Provide the (x, y) coordinate of the cell's center where the given text is located.  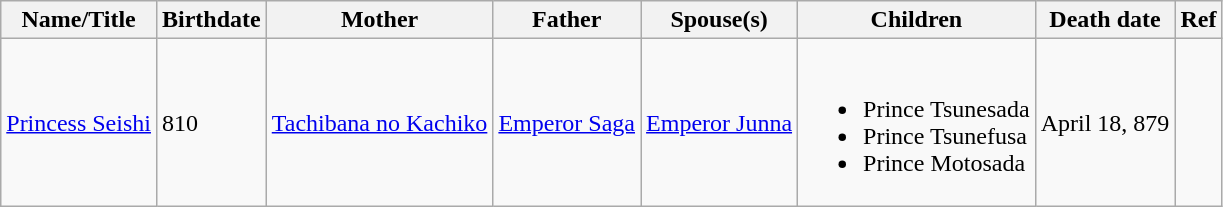
Father (567, 20)
810 (211, 122)
Name/Title (79, 20)
Death date (1105, 20)
April 18, 879 (1105, 122)
Princess Seishi (79, 122)
Ref (1198, 20)
Mother (380, 20)
Emperor Saga (567, 122)
Children (917, 20)
Emperor Junna (720, 122)
Prince TsunesadaPrince TsunefusaPrince Motosada (917, 122)
Birthdate (211, 20)
Spouse(s) (720, 20)
Tachibana no Kachiko (380, 122)
